Find where the given text appears and provide that cell's center as [X, Y] coordinate. 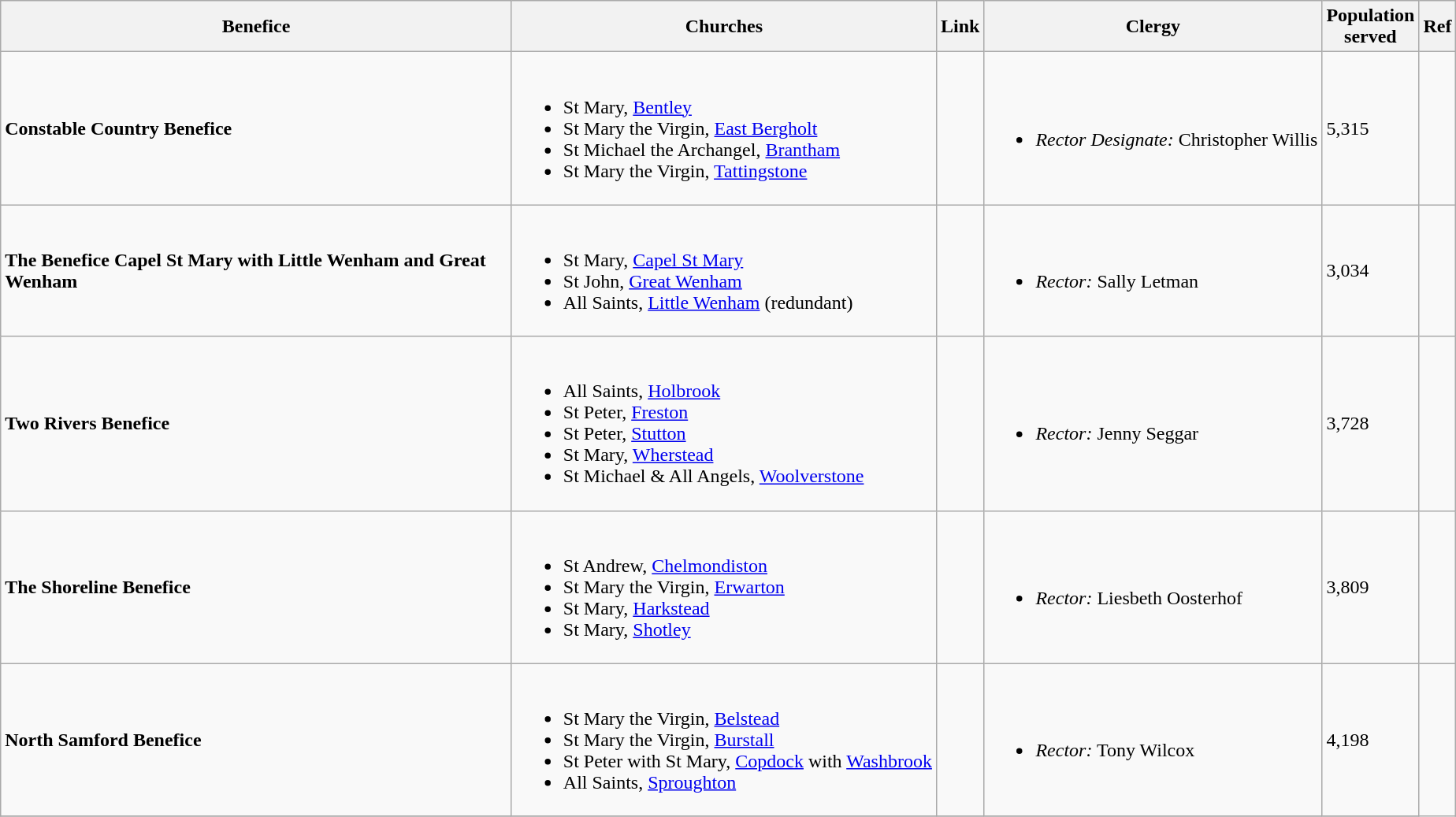
Rector: Jenny Seggar [1153, 424]
3,034 [1371, 271]
5,315 [1371, 128]
3,809 [1371, 587]
The Shoreline Benefice [257, 587]
Two Rivers Benefice [257, 424]
4,198 [1371, 740]
St Andrew, ChelmondistonSt Mary the Virgin, ErwartonSt Mary, HarksteadSt Mary, Shotley [723, 587]
Rector: Sally Letman [1153, 271]
3,728 [1371, 424]
The Benefice Capel St Mary with Little Wenham and Great Wenham [257, 271]
Churches [723, 27]
St Mary, BentleySt Mary the Virgin, East BergholtSt Michael the Archangel, BranthamSt Mary the Virgin, Tattingstone [723, 128]
Populationserved [1371, 27]
North Samford Benefice [257, 740]
St Mary, Capel St MarySt John, Great WenhamAll Saints, Little Wenham (redundant) [723, 271]
Ref [1437, 27]
Link [960, 27]
All Saints, HolbrookSt Peter, FrestonSt Peter, StuttonSt Mary, WhersteadSt Michael & All Angels, Woolverstone [723, 424]
Rector: Liesbeth Oosterhof [1153, 587]
St Mary the Virgin, BelsteadSt Mary the Virgin, BurstallSt Peter with St Mary, Copdock with WashbrookAll Saints, Sproughton [723, 740]
Rector: Tony Wilcox [1153, 740]
Benefice [257, 27]
Rector Designate: Christopher Willis [1153, 128]
Constable Country Benefice [257, 128]
Clergy [1153, 27]
